For the text-containing cell, return its midpoint in [x, y] coordinate format. 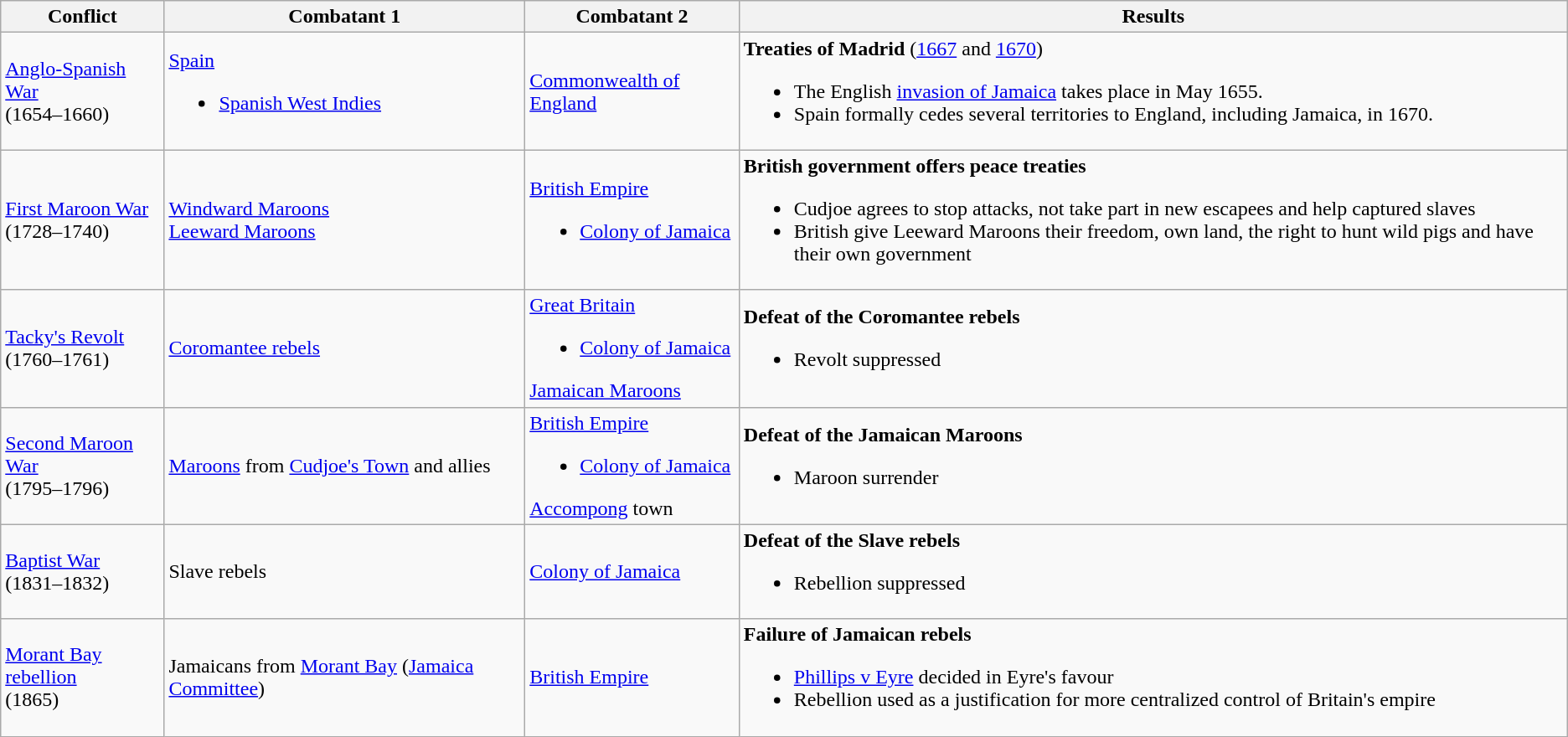
Failure of Jamaican rebelsPhillips v Eyre decided in Eyre's favourRebellion used as a justification for more centralized control of Britain's empire [1153, 678]
Colony of Jamaica [632, 571]
Great Britain Colony of JamaicaJamaican Maroons [632, 348]
Second Maroon War(1795–1796) [82, 466]
Results [1153, 17]
Morant Bay rebellion(1865) [82, 678]
Coromantee rebels [345, 348]
British Empire Colony of Jamaica [632, 219]
Combatant 1 [345, 17]
Maroons from Cudjoe's Town and allies [345, 466]
Commonwealth of England [632, 91]
Defeat of the Coromantee rebelsRevolt suppressed [1153, 348]
Tacky's Revolt(1760–1761) [82, 348]
Windward MaroonsLeeward Maroons [345, 219]
Slave rebels [345, 571]
First Maroon War(1728–1740) [82, 219]
Baptist War(1831–1832) [82, 571]
British Empire [632, 678]
Combatant 2 [632, 17]
Defeat of the Slave rebelsRebellion suppressed [1153, 571]
SpainSpanish West Indies [345, 91]
Conflict [82, 17]
Defeat of the Jamaican MaroonsMaroon surrender [1153, 466]
British Empire Colony of Jamaica Accompong town [632, 466]
Jamaicans from Morant Bay (Jamaica Committee) [345, 678]
Anglo-Spanish War(1654–1660) [82, 91]
